Return the (X, Y) coordinate for the center point of the cell that contains the specified text.  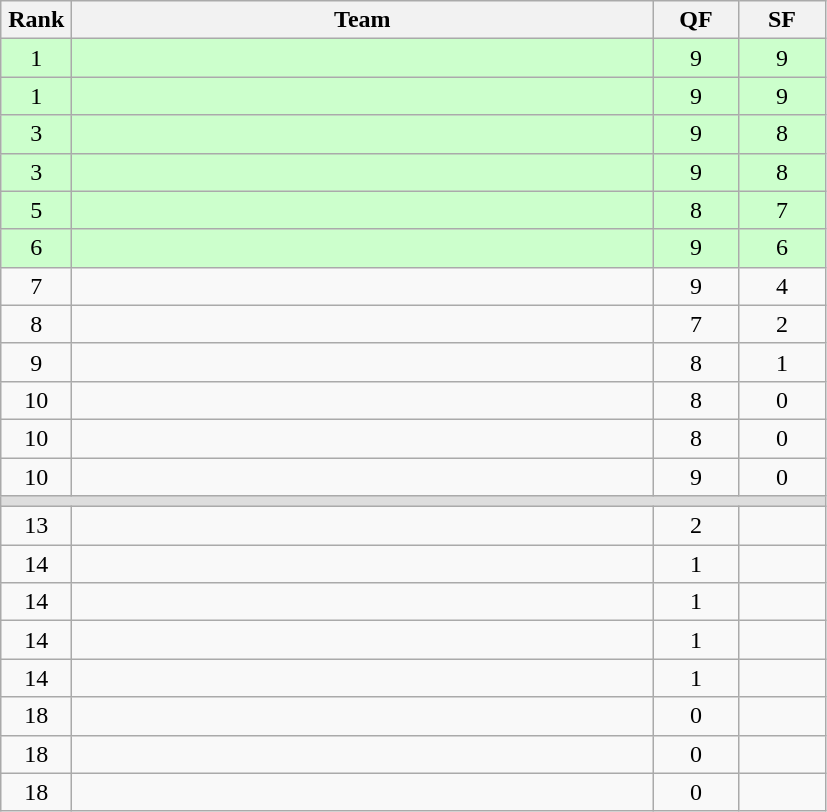
SF (782, 20)
5 (36, 210)
Rank (36, 20)
QF (696, 20)
13 (36, 526)
4 (782, 286)
Team (362, 20)
